Detect which cell encompasses the target text, then output its (x, y) center coordinate. 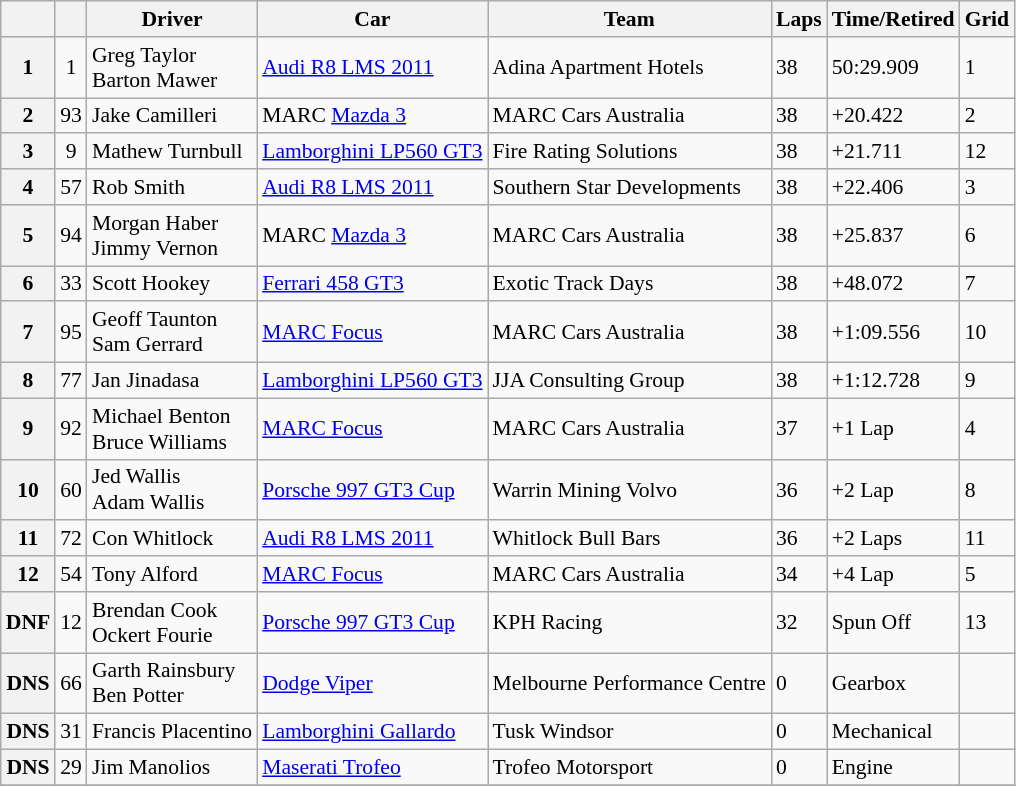
Melbourne Performance Centre (630, 684)
Gearbox (894, 684)
KPH Racing (630, 622)
29 (71, 768)
+20.422 (894, 116)
DNF (28, 622)
+1:09.556 (894, 332)
66 (71, 684)
+25.837 (894, 236)
13 (988, 622)
72 (71, 539)
Time/Retired (894, 19)
+21.711 (894, 152)
Scott Hookey (172, 284)
Grid (988, 19)
Car (372, 19)
+2 Laps (894, 539)
94 (71, 236)
Trofeo Motorsport (630, 768)
Jake Camilleri (172, 116)
Fire Rating Solutions (630, 152)
+48.072 (894, 284)
Driver (172, 19)
54 (71, 574)
Engine (894, 768)
Adina Apartment Hotels (630, 68)
Geoff Taunton Sam Gerrard (172, 332)
31 (71, 732)
Mechanical (894, 732)
Mathew Turnbull (172, 152)
95 (71, 332)
Jed WallisAdam Wallis (172, 490)
33 (71, 284)
Morgan HaberJimmy Vernon (172, 236)
Laps (799, 19)
+1 Lap (894, 428)
Francis Placentino (172, 732)
Tony Alford (172, 574)
57 (71, 187)
Greg Taylor Barton Mawer (172, 68)
Lamborghini Gallardo (372, 732)
32 (799, 622)
Jan Jinadasa (172, 381)
Warrin Mining Volvo (630, 490)
Whitlock Bull Bars (630, 539)
Michael Benton Bruce Williams (172, 428)
+22.406 (894, 187)
Con Whitlock (172, 539)
+1:12.728 (894, 381)
60 (71, 490)
Dodge Viper (372, 684)
Spun Off (894, 622)
93 (71, 116)
Team (630, 19)
77 (71, 381)
Rob Smith (172, 187)
Maserati Trofeo (372, 768)
Southern Star Developments (630, 187)
+2 Lap (894, 490)
37 (799, 428)
Ferrari 458 GT3 (372, 284)
Jim Manolios (172, 768)
Tusk Windsor (630, 732)
50:29.909 (894, 68)
Garth Rainsbury Ben Potter (172, 684)
JJA Consulting Group (630, 381)
Exotic Track Days (630, 284)
92 (71, 428)
34 (799, 574)
Brendan Cook Ockert Fourie (172, 622)
+4 Lap (894, 574)
